Extract the (X, Y) coordinate from the center of the cell holding the provided text.  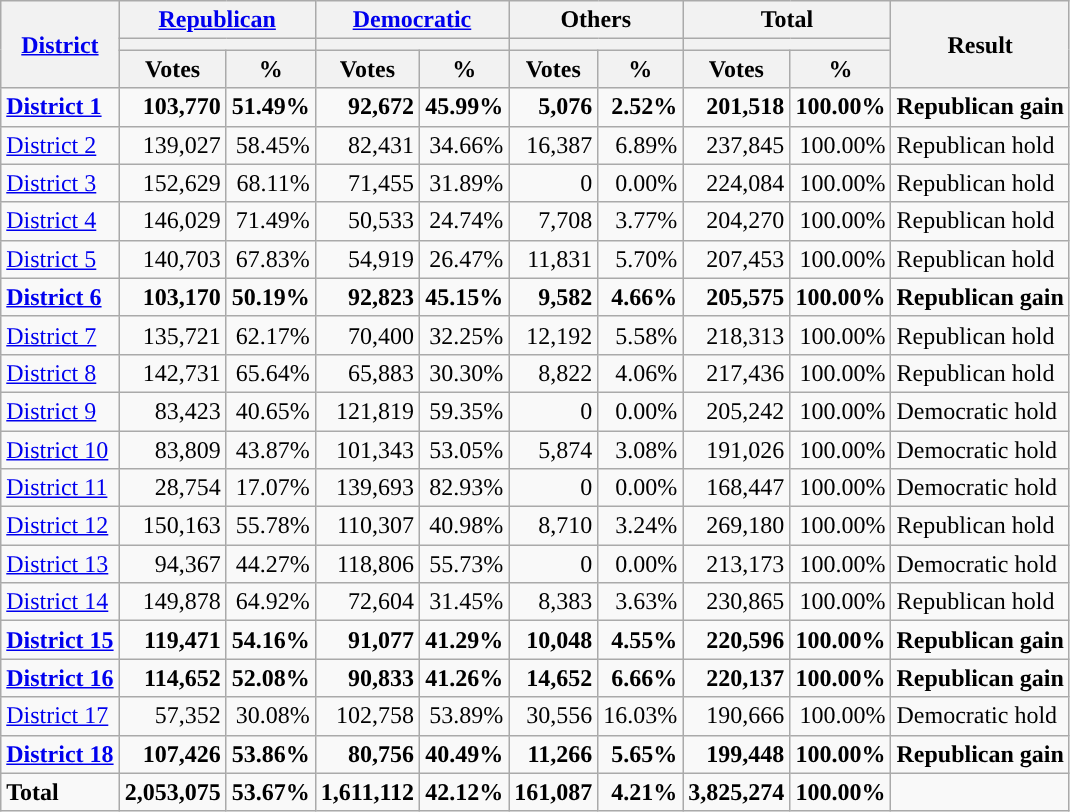
District 6 (60, 297)
139,693 (367, 488)
118,806 (367, 564)
4.66% (640, 297)
8,383 (554, 602)
59.35% (464, 411)
District 15 (60, 640)
14,652 (554, 678)
54,919 (367, 259)
237,845 (736, 145)
67.83% (270, 259)
2,053,075 (172, 792)
District 3 (60, 183)
30,556 (554, 716)
26.47% (464, 259)
3.08% (640, 449)
53.89% (464, 716)
230,865 (736, 602)
30.08% (270, 716)
3.63% (640, 602)
53.67% (270, 792)
4.55% (640, 640)
30.30% (464, 373)
10,048 (554, 640)
58.45% (270, 145)
91,077 (367, 640)
District (60, 44)
50.19% (270, 297)
District 17 (60, 716)
139,027 (172, 145)
71,455 (367, 183)
110,307 (367, 526)
54.16% (270, 640)
1,611,112 (367, 792)
8,822 (554, 373)
213,173 (736, 564)
90,833 (367, 678)
107,426 (172, 754)
220,137 (736, 678)
149,878 (172, 602)
55.73% (464, 564)
201,518 (736, 107)
32.25% (464, 335)
103,170 (172, 297)
40.49% (464, 754)
92,823 (367, 297)
District 7 (60, 335)
146,029 (172, 221)
16,387 (554, 145)
190,666 (736, 716)
8,710 (554, 526)
220,596 (736, 640)
142,731 (172, 373)
District 11 (60, 488)
119,471 (172, 640)
65.64% (270, 373)
92,672 (367, 107)
District 18 (60, 754)
101,343 (367, 449)
71.49% (270, 221)
4.21% (640, 792)
11,266 (554, 754)
53.86% (270, 754)
43.87% (270, 449)
44.27% (270, 564)
41.26% (464, 678)
Result (980, 44)
140,703 (172, 259)
31.45% (464, 602)
6.66% (640, 678)
150,163 (172, 526)
53.05% (464, 449)
205,575 (736, 297)
70,400 (367, 335)
6.89% (640, 145)
41.29% (464, 640)
2.52% (640, 107)
62.17% (270, 335)
District 8 (60, 373)
121,819 (367, 411)
80,756 (367, 754)
269,180 (736, 526)
82.93% (464, 488)
40.65% (270, 411)
7,708 (554, 221)
51.49% (270, 107)
5.70% (640, 259)
11,831 (554, 259)
218,313 (736, 335)
31.89% (464, 183)
District 1 (60, 107)
District 14 (60, 602)
68.11% (270, 183)
224,084 (736, 183)
12,192 (554, 335)
24.74% (464, 221)
42.12% (464, 792)
3,825,274 (736, 792)
205,242 (736, 411)
161,087 (554, 792)
83,809 (172, 449)
Republican (217, 20)
207,453 (736, 259)
5.58% (640, 335)
District 9 (60, 411)
64.92% (270, 602)
3.24% (640, 526)
16.03% (640, 716)
199,448 (736, 754)
District 16 (60, 678)
114,652 (172, 678)
102,758 (367, 716)
103,770 (172, 107)
5,076 (554, 107)
District 2 (60, 145)
55.78% (270, 526)
District 12 (60, 526)
4.06% (640, 373)
District 5 (60, 259)
45.99% (464, 107)
72,604 (367, 602)
57,352 (172, 716)
District 10 (60, 449)
52.08% (270, 678)
94,367 (172, 564)
217,436 (736, 373)
Others (596, 20)
District 4 (60, 221)
17.07% (270, 488)
135,721 (172, 335)
45.15% (464, 297)
3.77% (640, 221)
9,582 (554, 297)
152,629 (172, 183)
District 13 (60, 564)
28,754 (172, 488)
168,447 (736, 488)
50,533 (367, 221)
40.98% (464, 526)
Democratic (412, 20)
82,431 (367, 145)
5.65% (640, 754)
204,270 (736, 221)
191,026 (736, 449)
83,423 (172, 411)
34.66% (464, 145)
5,874 (554, 449)
65,883 (367, 373)
